Output the [X, Y] coordinate of the center of the cell containing the given text.  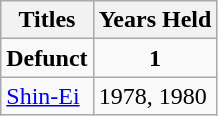
Defunct [47, 58]
Shin-Ei [47, 96]
1978, 1980 [155, 96]
Years Held [155, 20]
Titles [47, 20]
1 [155, 58]
